Return the (X, Y) coordinate for the center point of the cell that contains the specified text.  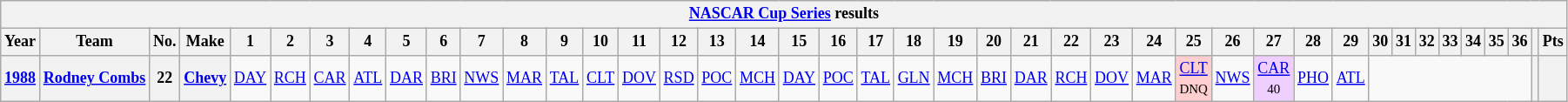
PHO (1314, 78)
17 (875, 42)
3 (330, 42)
Pts (1552, 42)
9 (564, 42)
No. (165, 42)
35 (1497, 42)
GLN (914, 78)
CLTDNQ (1194, 78)
CLT (600, 78)
14 (758, 42)
1 (250, 42)
Make (205, 42)
4 (368, 42)
33 (1450, 42)
5 (407, 42)
20 (994, 42)
12 (679, 42)
15 (799, 42)
21 (1030, 42)
31 (1404, 42)
Year (21, 42)
1988 (21, 78)
Chevy (205, 78)
16 (838, 42)
11 (640, 42)
19 (955, 42)
Team (94, 42)
36 (1519, 42)
10 (600, 42)
24 (1154, 42)
NASCAR Cup Series results (784, 14)
34 (1474, 42)
2 (291, 42)
CAR (330, 78)
23 (1112, 42)
32 (1427, 42)
25 (1194, 42)
Rodney Combs (94, 78)
6 (444, 42)
8 (525, 42)
18 (914, 42)
13 (717, 42)
26 (1232, 42)
CAR40 (1274, 78)
29 (1350, 42)
27 (1274, 42)
28 (1314, 42)
30 (1380, 42)
RSD (679, 78)
7 (482, 42)
